Scan for the cell matching the given text and deliver its [x, y] coordinate at center. 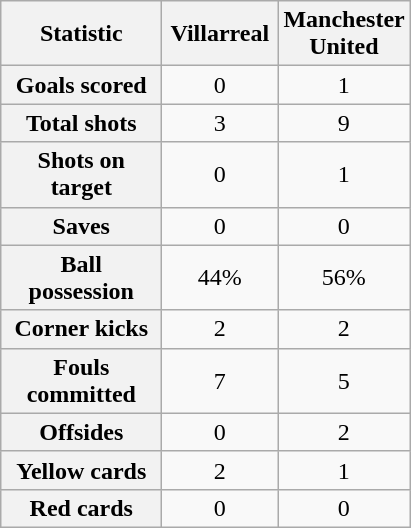
Saves [82, 226]
3 [220, 123]
Goals scored [82, 85]
Villarreal [220, 34]
Total shots [82, 123]
Statistic [82, 34]
56% [344, 278]
44% [220, 278]
Corner kicks [82, 329]
Manchester United [344, 34]
Ball possession [82, 278]
Shots on target [82, 174]
9 [344, 123]
Yellow cards [82, 470]
Red cards [82, 508]
7 [220, 380]
Fouls committed [82, 380]
Offsides [82, 432]
5 [344, 380]
